Return (x, y) of the center of cell containing provided text 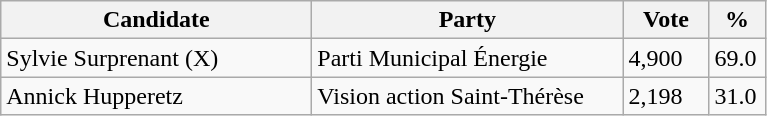
Vision action Saint-Thérèse (468, 96)
4,900 (666, 58)
% (737, 20)
Vote (666, 20)
Party (468, 20)
Candidate (156, 20)
69.0 (737, 58)
Annick Hupperetz (156, 96)
Sylvie Surprenant (X) (156, 58)
2,198 (666, 96)
Parti Municipal Énergie (468, 58)
31.0 (737, 96)
